Identify which cell holds the provided text, then report its [X, Y] central coordinate. 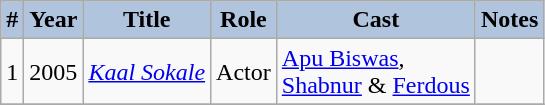
Notes [509, 20]
Year [54, 20]
Role [244, 20]
Kaal Sokale [147, 72]
Cast [376, 20]
1 [12, 72]
Apu Biswas,Shabnur & Ferdous [376, 72]
2005 [54, 72]
Actor [244, 72]
# [12, 20]
Title [147, 20]
